Extract the (x, y) coordinate from the center of the cell holding the provided text.  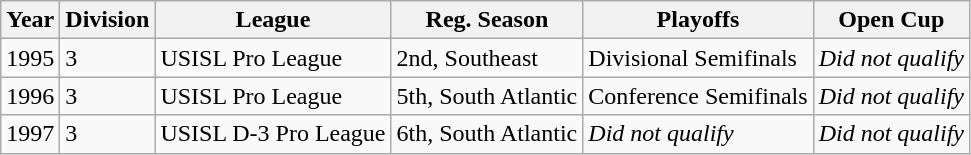
Playoffs (698, 20)
2nd, Southeast (487, 58)
League (273, 20)
Reg. Season (487, 20)
1997 (30, 134)
Year (30, 20)
5th, South Atlantic (487, 96)
Division (108, 20)
6th, South Atlantic (487, 134)
Divisional Semifinals (698, 58)
USISL D-3 Pro League (273, 134)
Conference Semifinals (698, 96)
Open Cup (891, 20)
1995 (30, 58)
1996 (30, 96)
